Output the (X, Y) coordinate of the center of the cell containing the given text.  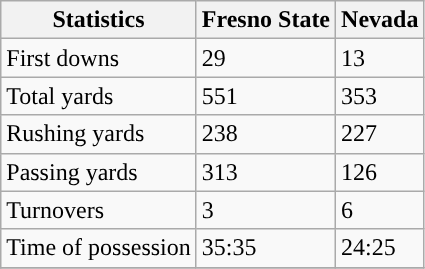
3 (266, 210)
29 (266, 58)
Rushing yards (99, 134)
Time of possession (99, 248)
6 (380, 210)
First downs (99, 58)
126 (380, 172)
227 (380, 134)
313 (266, 172)
Turnovers (99, 210)
Passing yards (99, 172)
Nevada (380, 20)
35:35 (266, 248)
13 (380, 58)
Total yards (99, 96)
Statistics (99, 20)
Fresno State (266, 20)
353 (380, 96)
24:25 (380, 248)
238 (266, 134)
551 (266, 96)
